Determine the [x, y] coordinate at the center of the cell enclosing the given text.  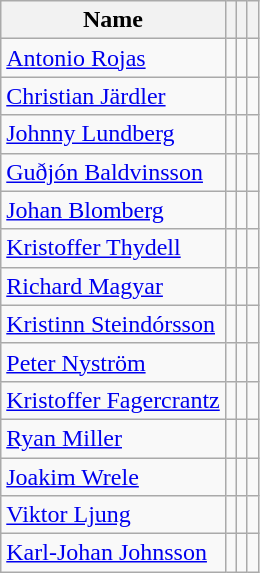
Guðjón Baldvinsson [114, 172]
Antonio Rojas [114, 58]
Joakim Wrele [114, 477]
Ryan Miller [114, 438]
Johnny Lundberg [114, 134]
Christian Järdler [114, 96]
Richard Magyar [114, 286]
Karl-Johan Johnsson [114, 553]
Viktor Ljung [114, 515]
Kristoffer Thydell [114, 248]
Johan Blomberg [114, 210]
Peter Nyström [114, 362]
Kristoffer Fagercrantz [114, 400]
Kristinn Steindórsson [114, 324]
Name [114, 20]
